For the text-containing cell, return its midpoint in (X, Y) coordinate format. 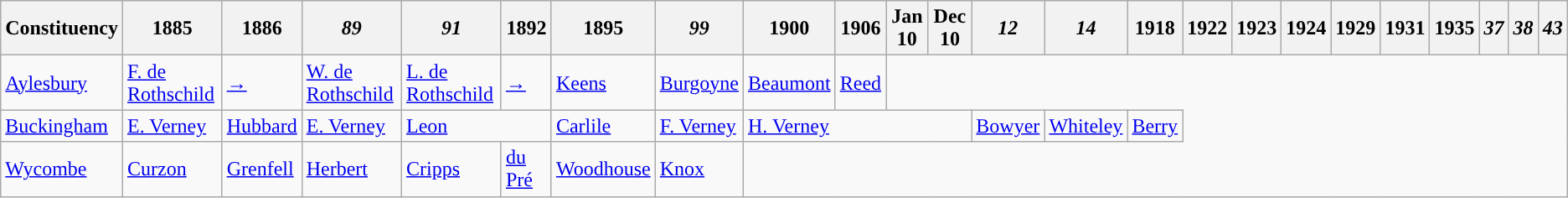
W. de Rothschild (352, 82)
Jan 10 (907, 29)
1886 (261, 29)
1922 (1208, 29)
Reed (860, 82)
91 (451, 29)
Grenfell (261, 169)
1895 (603, 29)
Whiteley (1086, 126)
1924 (1307, 29)
38 (1523, 29)
1892 (526, 29)
99 (699, 29)
Beaumont (789, 82)
1906 (860, 29)
Carlile (603, 126)
Keens (603, 82)
Berry (1155, 126)
F. de Rothschild (173, 82)
1931 (1406, 29)
43 (1553, 29)
Herbert (352, 169)
L. de Rothschild (451, 82)
Curzon (173, 169)
Aylesbury (62, 82)
1918 (1155, 29)
Woodhouse (603, 169)
F. Verney (699, 126)
Leon (476, 126)
du Pré (526, 169)
H. Verney (857, 126)
Constituency (62, 29)
37 (1494, 29)
Buckingham (62, 126)
12 (1008, 29)
Dec 10 (950, 29)
Hubbard (261, 126)
1935 (1454, 29)
89 (352, 29)
1923 (1256, 29)
1885 (173, 29)
1900 (789, 29)
14 (1086, 29)
Cripps (451, 169)
Knox (699, 169)
1929 (1355, 29)
Burgoyne (699, 82)
Wycombe (62, 169)
Bowyer (1008, 126)
